Pinpoint the cell where the given text exists, returning its [x, y] midpoint coordinate. 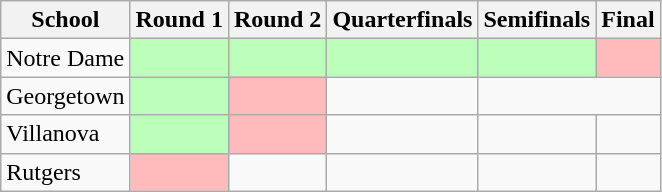
Georgetown [66, 96]
Villanova [66, 134]
Quarterfinals [402, 20]
Notre Dame [66, 58]
Final [628, 20]
School [66, 20]
Rutgers [66, 172]
Semifinals [537, 20]
Round 1 [179, 20]
Round 2 [277, 20]
